From the cell containing the given text, extract its center point as [X, Y] coordinate. 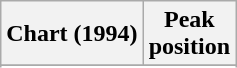
Peakposition [189, 34]
Chart (1994) [72, 34]
